Provide the (X, Y) coordinate of the cell's center where the given text is located.  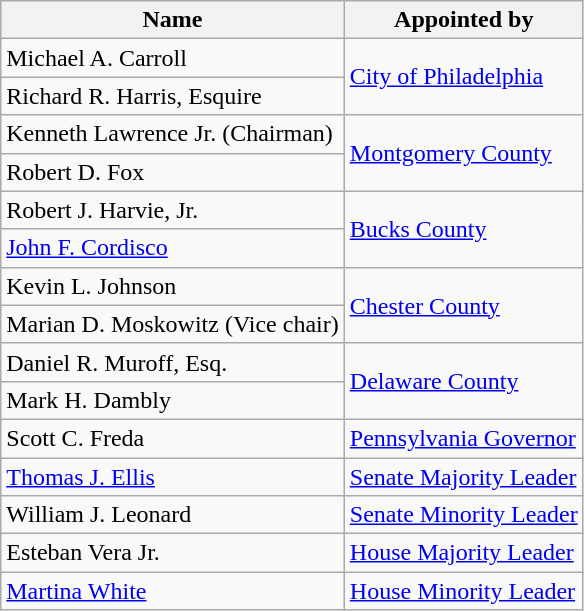
Mark H. Dambly (173, 400)
Esteban Vera Jr. (173, 553)
Pennsylvania Governor (464, 438)
William J. Leonard (173, 515)
Martina White (173, 591)
Senate Minority Leader (464, 515)
Kenneth Lawrence Jr. (Chairman) (173, 134)
Delaware County (464, 381)
Marian D. Moskowitz (Vice chair) (173, 324)
Bucks County (464, 229)
John F. Cordisco (173, 248)
House Minority Leader (464, 591)
House Majority Leader (464, 553)
Montgomery County (464, 153)
Daniel R. Muroff, Esq. (173, 362)
Chester County (464, 305)
Robert J. Harvie, Jr. (173, 210)
Senate Majority Leader (464, 477)
Robert D. Fox (173, 172)
Thomas J. Ellis (173, 477)
Appointed by (464, 20)
Richard R. Harris, Esquire (173, 96)
Michael A. Carroll (173, 58)
Name (173, 20)
City of Philadelphia (464, 77)
Scott C. Freda (173, 438)
Kevin L. Johnson (173, 286)
